Return the [x, y] coordinate for the center point of the cell that contains the specified text.  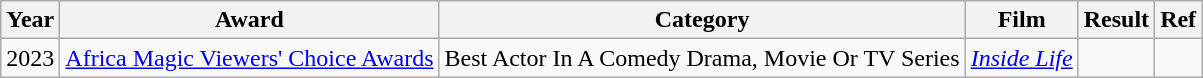
2023 [30, 58]
Award [250, 20]
Ref [1178, 20]
Inside Life [1022, 58]
Film [1022, 20]
Result [1116, 20]
Year [30, 20]
Africa Magic Viewers' Choice Awards [250, 58]
Best Actor In A Comedy Drama, Movie Or TV Series [702, 58]
Category [702, 20]
